Provide the (X, Y) coordinate of the cell's center where the given text is located.  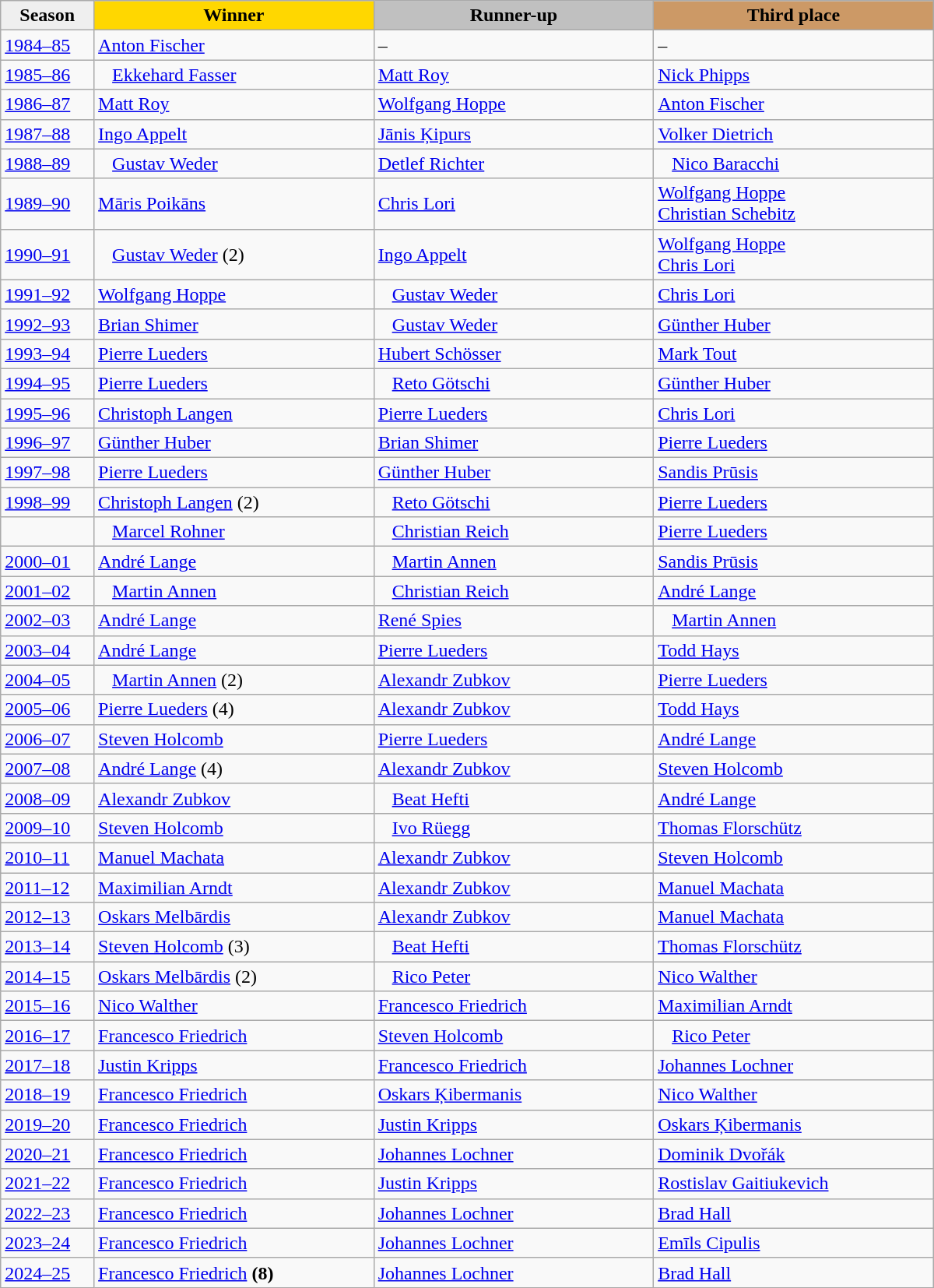
1990–91 (47, 254)
René Spies (514, 621)
André Lange (4) (234, 769)
1988–89 (47, 164)
Oskars Melbārdis (234, 917)
2016–17 (47, 1036)
2015–16 (47, 1006)
Ekkehard Fasser (234, 75)
Christoph Langen (2) (234, 502)
Detlef Richter (514, 164)
1991–92 (47, 294)
2005–06 (47, 709)
Third place (794, 16)
1987–88 (47, 134)
2004–05 (47, 680)
2007–08 (47, 769)
Winner (234, 16)
Francesco Friedrich (8) (234, 1272)
Dominik Dvořák (794, 1154)
2023–24 (47, 1243)
Rostislav Gaitiukevich (794, 1184)
2012–13 (47, 917)
1997–98 (47, 473)
2017–18 (47, 1065)
2014–15 (47, 977)
Runner-up (514, 16)
1984–85 (47, 45)
1998–99 (47, 502)
2003–04 (47, 650)
Christoph Langen (234, 413)
2001–02 (47, 591)
2011–12 (47, 887)
1986–87 (47, 104)
2009–10 (47, 828)
Marcel Rohner (234, 532)
2002–03 (47, 621)
Wolfgang Hoppe Christian Schebitz (794, 204)
1994–95 (47, 383)
Nico Baracchi (794, 164)
Volker Dietrich (794, 134)
Oskars Melbārdis (2) (234, 977)
2022–23 (47, 1213)
1996–97 (47, 443)
2020–21 (47, 1154)
1985–86 (47, 75)
Nick Phipps (794, 75)
2024–25 (47, 1272)
Pierre Lueders (4) (234, 709)
Emīls Cipulis (794, 1243)
2010–11 (47, 857)
1995–96 (47, 413)
Mark Tout (794, 354)
Māris Poikāns (234, 204)
Martin Annen (2) (234, 680)
2019–20 (47, 1124)
2008–09 (47, 798)
Season (47, 16)
Hubert Schösser (514, 354)
2018–19 (47, 1095)
Ivo Rüegg (514, 828)
1992–93 (47, 324)
1989–90 (47, 204)
2000–01 (47, 561)
Wolfgang Hoppe Chris Lori (794, 254)
2013–14 (47, 947)
2021–22 (47, 1184)
Jānis Ķipurs (514, 134)
2006–07 (47, 739)
Steven Holcomb (3) (234, 947)
1993–94 (47, 354)
Gustav Weder (2) (234, 254)
